Identify which cell holds the provided text, then report its (X, Y) central coordinate. 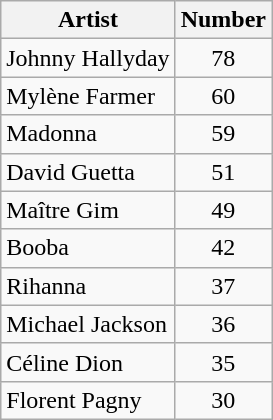
30 (223, 400)
David Guetta (88, 172)
42 (223, 248)
Florent Pagny (88, 400)
49 (223, 210)
36 (223, 324)
Rihanna (88, 286)
Michael Jackson (88, 324)
51 (223, 172)
59 (223, 134)
Johnny Hallyday (88, 58)
60 (223, 96)
Madonna (88, 134)
Artist (88, 20)
35 (223, 362)
37 (223, 286)
Mylène Farmer (88, 96)
Maître Gim (88, 210)
78 (223, 58)
Number (223, 20)
Booba (88, 248)
Céline Dion (88, 362)
